Locate the cell with the specified text and output its [X, Y] center coordinate. 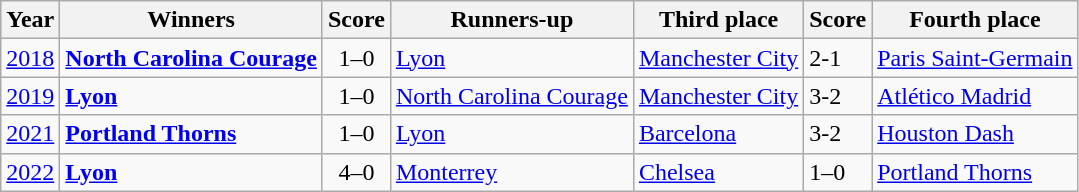
2021 [30, 134]
Chelsea [718, 172]
Third place [718, 20]
Barcelona [718, 134]
2018 [30, 58]
Winners [192, 20]
Year [30, 20]
2019 [30, 96]
Monterrey [512, 172]
Paris Saint-Germain [975, 58]
4–0 [356, 172]
Houston Dash [975, 134]
2-1 [838, 58]
Atlético Madrid [975, 96]
Runners-up [512, 20]
2022 [30, 172]
Fourth place [975, 20]
